Detect which cell encompasses the target text, then output its [x, y] center coordinate. 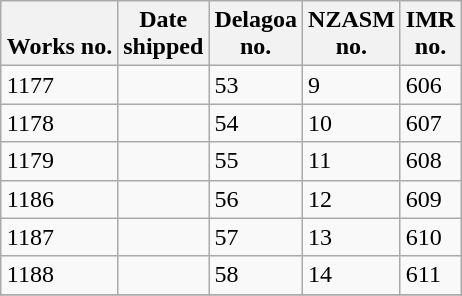
NZASMno. [352, 34]
10 [352, 123]
1187 [59, 237]
609 [430, 199]
12 [352, 199]
606 [430, 85]
14 [352, 275]
611 [430, 275]
Dateshipped [164, 34]
608 [430, 161]
1188 [59, 275]
9 [352, 85]
53 [256, 85]
1186 [59, 199]
607 [430, 123]
58 [256, 275]
54 [256, 123]
Delagoano. [256, 34]
Works no. [59, 34]
1177 [59, 85]
1178 [59, 123]
11 [352, 161]
IMRno. [430, 34]
1179 [59, 161]
610 [430, 237]
56 [256, 199]
13 [352, 237]
55 [256, 161]
57 [256, 237]
